Detect which cell encompasses the target text, then output its [X, Y] center coordinate. 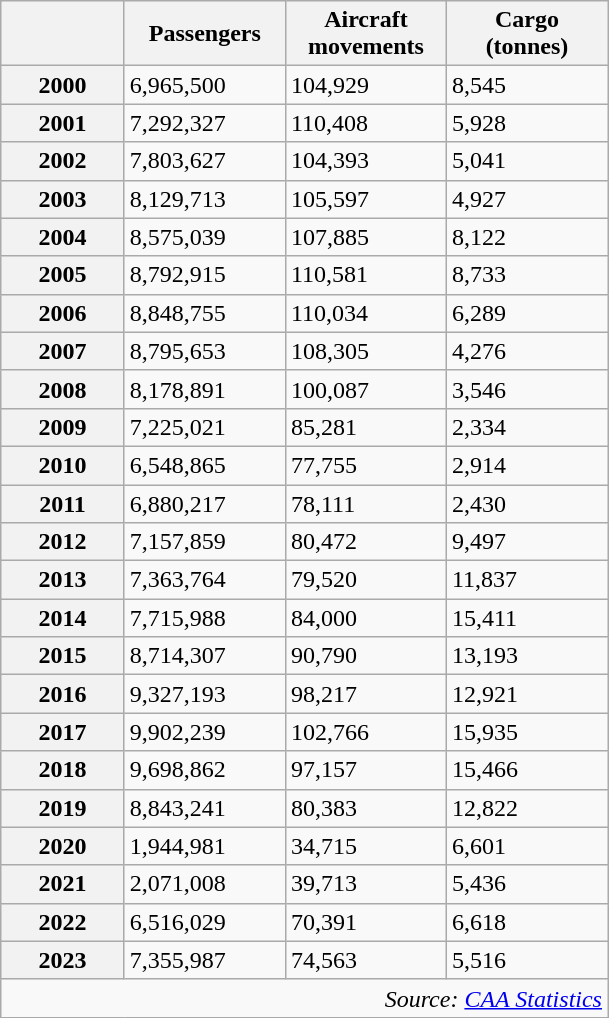
2011 [63, 503]
108,305 [366, 351]
13,193 [526, 656]
70,391 [366, 922]
9,497 [526, 542]
2012 [63, 542]
9,327,193 [204, 694]
2002 [63, 161]
8,795,653 [204, 351]
104,929 [366, 85]
7,225,021 [204, 427]
Source: CAA Statistics [304, 998]
2017 [63, 732]
80,383 [366, 808]
2022 [63, 922]
2013 [63, 580]
110,408 [366, 123]
2010 [63, 465]
9,902,239 [204, 732]
110,581 [366, 275]
5,516 [526, 960]
84,000 [366, 618]
105,597 [366, 199]
Cargo (tonnes) [526, 34]
6,880,217 [204, 503]
74,563 [366, 960]
3,546 [526, 389]
8,129,713 [204, 199]
6,289 [526, 313]
98,217 [366, 694]
90,790 [366, 656]
7,803,627 [204, 161]
2000 [63, 85]
Aircraft movements [366, 34]
5,041 [526, 161]
102,766 [366, 732]
78,111 [366, 503]
11,837 [526, 580]
6,965,500 [204, 85]
8,122 [526, 237]
2006 [63, 313]
2008 [63, 389]
79,520 [366, 580]
2003 [63, 199]
9,698,862 [204, 770]
6,618 [526, 922]
2018 [63, 770]
2014 [63, 618]
8,733 [526, 275]
2016 [63, 694]
15,466 [526, 770]
39,713 [366, 884]
2,334 [526, 427]
4,276 [526, 351]
8,843,241 [204, 808]
107,885 [366, 237]
7,157,859 [204, 542]
2001 [63, 123]
5,436 [526, 884]
2004 [63, 237]
2,071,008 [204, 884]
2023 [63, 960]
77,755 [366, 465]
2015 [63, 656]
8,714,307 [204, 656]
15,411 [526, 618]
2021 [63, 884]
97,157 [366, 770]
6,548,865 [204, 465]
2019 [63, 808]
110,034 [366, 313]
34,715 [366, 846]
7,715,988 [204, 618]
2020 [63, 846]
80,472 [366, 542]
2007 [63, 351]
8,545 [526, 85]
7,355,987 [204, 960]
4,927 [526, 199]
6,601 [526, 846]
15,935 [526, 732]
8,178,891 [204, 389]
6,516,029 [204, 922]
2,914 [526, 465]
2009 [63, 427]
2,430 [526, 503]
7,363,764 [204, 580]
8,848,755 [204, 313]
8,575,039 [204, 237]
8,792,915 [204, 275]
Passengers [204, 34]
1,944,981 [204, 846]
12,822 [526, 808]
7,292,327 [204, 123]
5,928 [526, 123]
85,281 [366, 427]
100,087 [366, 389]
104,393 [366, 161]
2005 [63, 275]
12,921 [526, 694]
